Scan for the cell matching the given text and deliver its (X, Y) coordinate at center. 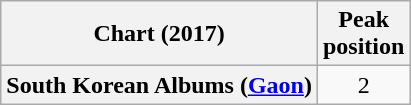
Chart (2017) (160, 34)
2 (363, 85)
South Korean Albums (Gaon) (160, 85)
Peak position (363, 34)
